Return [X, Y] of the center of cell containing provided text 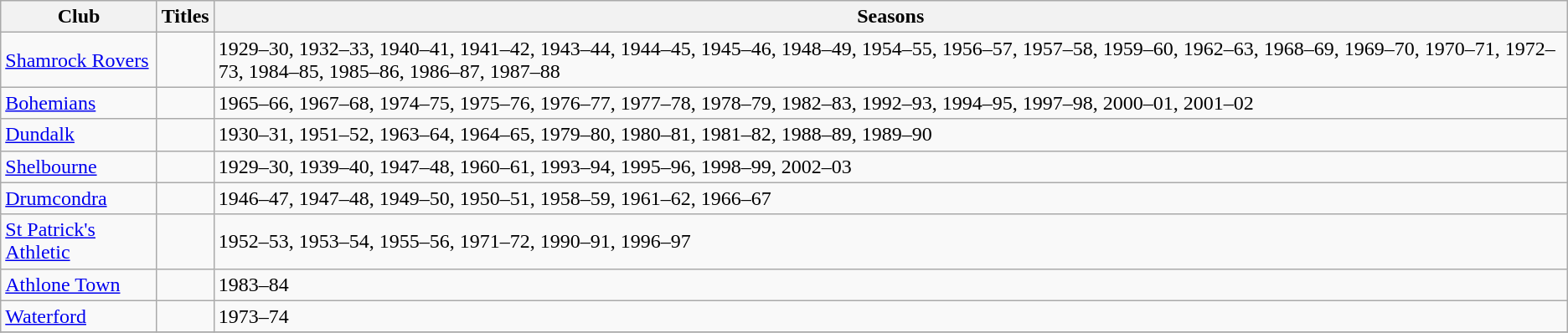
Shamrock Rovers [79, 60]
St Patrick's Athletic [79, 241]
Athlone Town [79, 284]
1973–74 [890, 316]
1929–30, 1939–40, 1947–48, 1960–61, 1993–94, 1995–96, 1998–99, 2002–03 [890, 166]
Seasons [890, 17]
Shelbourne [79, 166]
Drumcondra [79, 198]
Titles [185, 17]
1946–47, 1947–48, 1949–50, 1950–51, 1958–59, 1961–62, 1966–67 [890, 198]
Waterford [79, 316]
1965–66, 1967–68, 1974–75, 1975–76, 1976–77, 1977–78, 1978–79, 1982–83, 1992–93, 1994–95, 1997–98, 2000–01, 2001–02 [890, 103]
Bohemians [79, 103]
1952–53, 1953–54, 1955–56, 1971–72, 1990–91, 1996–97 [890, 241]
1983–84 [890, 284]
1930–31, 1951–52, 1963–64, 1964–65, 1979–80, 1980–81, 1981–82, 1988–89, 1989–90 [890, 135]
Club [79, 17]
Dundalk [79, 135]
